Determine the (X, Y) coordinate at the center of the cell enclosing the given text.  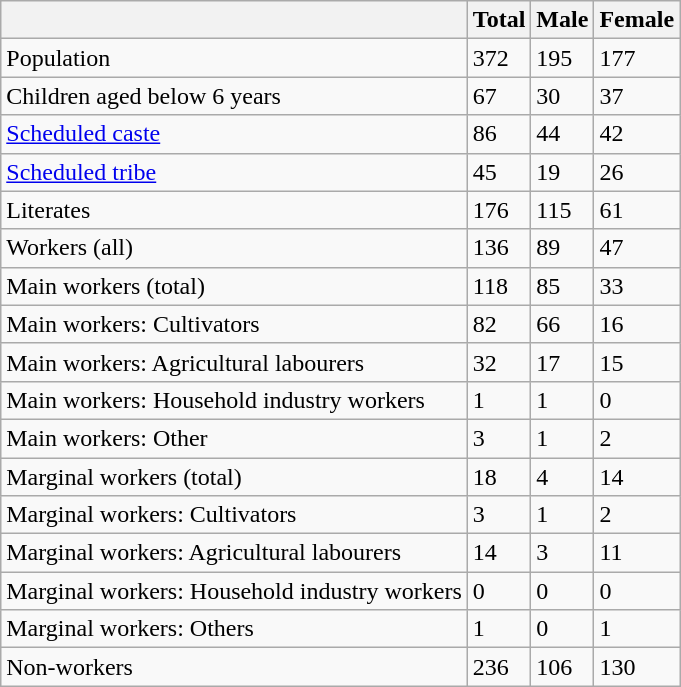
44 (562, 134)
86 (499, 134)
Marginal workers: Others (234, 629)
176 (499, 210)
16 (637, 324)
4 (562, 477)
89 (562, 248)
45 (499, 172)
Scheduled caste (234, 134)
61 (637, 210)
236 (499, 667)
Female (637, 20)
118 (499, 286)
106 (562, 667)
Total (499, 20)
Non-workers (234, 667)
372 (499, 58)
82 (499, 324)
Marginal workers: Household industry workers (234, 591)
Scheduled tribe (234, 172)
130 (637, 667)
Main workers: Other (234, 438)
26 (637, 172)
Population (234, 58)
37 (637, 96)
Marginal workers: Agricultural labourers (234, 553)
Male (562, 20)
Workers (all) (234, 248)
30 (562, 96)
15 (637, 362)
Marginal workers: Cultivators (234, 515)
Main workers (total) (234, 286)
32 (499, 362)
Marginal workers (total) (234, 477)
67 (499, 96)
136 (499, 248)
177 (637, 58)
42 (637, 134)
195 (562, 58)
17 (562, 362)
Children aged below 6 years (234, 96)
33 (637, 286)
115 (562, 210)
85 (562, 286)
47 (637, 248)
Main workers: Household industry workers (234, 400)
11 (637, 553)
Main workers: Cultivators (234, 324)
Literates (234, 210)
66 (562, 324)
19 (562, 172)
Main workers: Agricultural labourers (234, 362)
18 (499, 477)
